Capture the cell that displays the provided text and extract its [X, Y] central coordinate. 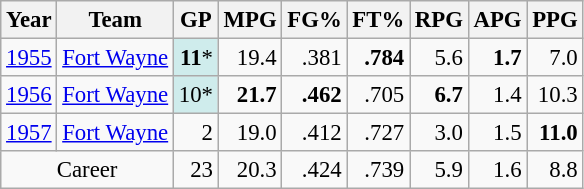
.412 [314, 133]
20.3 [250, 170]
MPG [250, 20]
APG [498, 20]
6.7 [440, 95]
21.7 [250, 95]
.784 [378, 58]
23 [196, 170]
19.0 [250, 133]
8.8 [555, 170]
19.4 [250, 58]
.424 [314, 170]
FT% [378, 20]
1.4 [498, 95]
.462 [314, 95]
Team [116, 20]
PPG [555, 20]
GP [196, 20]
1.7 [498, 58]
11.0 [555, 133]
1956 [29, 95]
Career [88, 170]
1.6 [498, 170]
5.9 [440, 170]
.739 [378, 170]
10* [196, 95]
7.0 [555, 58]
2 [196, 133]
RPG [440, 20]
5.6 [440, 58]
11* [196, 58]
1955 [29, 58]
1.5 [498, 133]
.381 [314, 58]
3.0 [440, 133]
10.3 [555, 95]
1957 [29, 133]
Year [29, 20]
FG% [314, 20]
.705 [378, 95]
.727 [378, 133]
